Pinpoint the cell where the given text exists, returning its [x, y] midpoint coordinate. 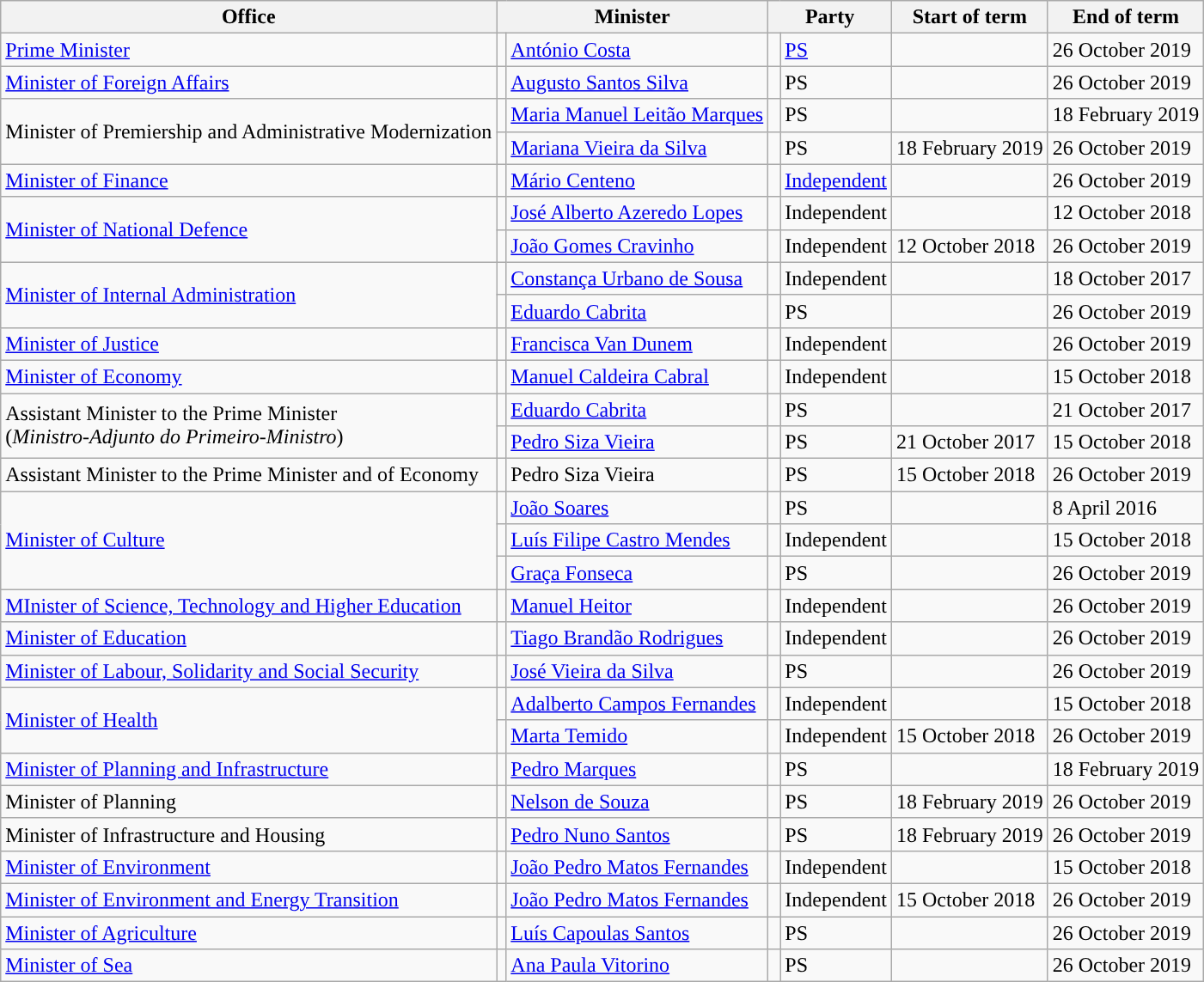
Assistant Minister to the Prime Minister and of Economy [249, 475]
Minister of Labour, Solidarity and Social Security [249, 671]
Minister of Sea [249, 966]
Pedro Marques [638, 769]
Minister of Agriculture [249, 932]
Minister of Planning [249, 802]
Minister of Health [249, 720]
José Alberto Azeredo Lopes [638, 213]
Minister of Justice [249, 344]
8 April 2016 [1126, 508]
Mário Centeno [638, 180]
Manuel Heitor [638, 606]
Minister of Environment [249, 867]
Start of term [969, 17]
Minister of Education [249, 638]
Constança Urbano de Sousa [638, 278]
Graça Fonseca [638, 573]
Nelson de Souza [638, 802]
Minister of Economy [249, 376]
Mariana Vieira da Silva [638, 148]
Tiago Brandão Rodrigues [638, 638]
João Soares [638, 508]
Assistant Minister to the Prime Minister(Ministro-Adjunto do Primeiro-Ministro) [249, 426]
End of term [1126, 17]
Prime Minister [249, 50]
João Gomes Cravinho [638, 246]
Adalberto Campos Fernandes [638, 704]
Minister of Culture [249, 540]
Augusto Santos Silva [638, 82]
Minister of Foreign Affairs [249, 82]
Ana Paula Vitorino [638, 966]
MInister of Science, Technology and Higher Education [249, 606]
18 October 2017 [1126, 278]
Francisca Van Dunem [638, 344]
Pedro Nuno Santos [638, 834]
Marta Temido [638, 736]
Minister [633, 17]
Minister of Premiership and Administrative Modernization [249, 131]
Minister of Infrastructure and Housing [249, 834]
Maria Manuel Leitão Marques [638, 115]
Luís Capoulas Santos [638, 932]
José Vieira da Silva [638, 671]
Minister of Internal Administration [249, 295]
Luís Filipe Castro Mendes [638, 540]
Party [830, 17]
Minister of Finance [249, 180]
António Costa [638, 50]
Minister of Planning and Infrastructure [249, 769]
Office [249, 17]
Manuel Caldeira Cabral [638, 376]
Minister of Environment and Energy Transition [249, 900]
Minister of National Defence [249, 229]
